Search for the cell housing the specified text and yield its (X, Y) center coordinate. 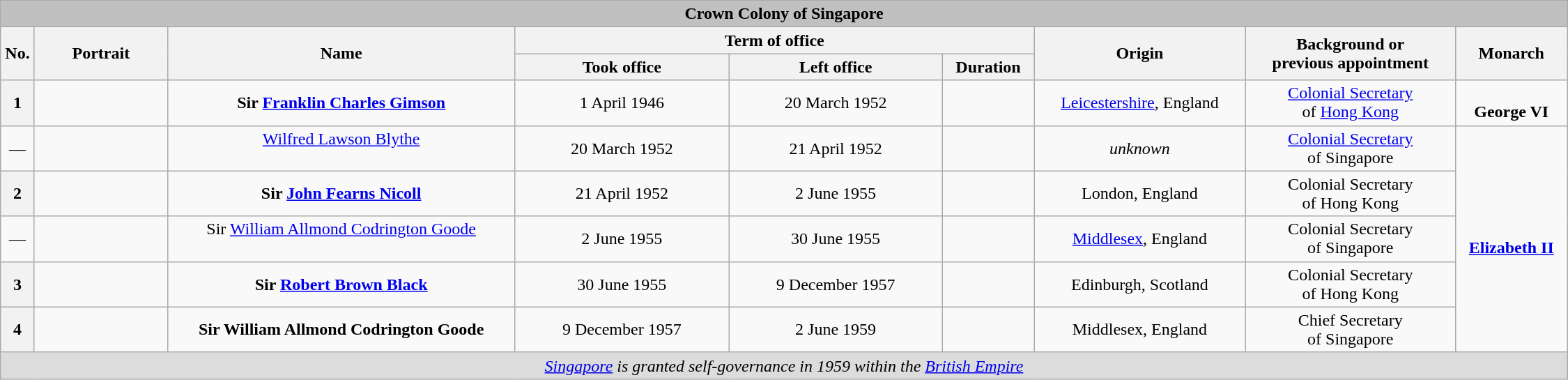
Name (341, 54)
4 (18, 329)
Background orprevious appointment (1351, 54)
unknown (1140, 148)
Sir Franklin Charles Gimson (341, 103)
1 (18, 103)
2 June 1959 (836, 329)
Chief Secretaryof Singapore (1351, 329)
2 (18, 194)
London, England (1140, 194)
Wilfred Lawson Blythe (341, 148)
Monarch (1511, 54)
Sir Robert Brown Black (341, 284)
Crown Colony of Singapore (784, 14)
Origin (1140, 54)
Duration (988, 67)
Sir John Fearns Nicoll (341, 194)
Term of office (775, 40)
George VI (1511, 103)
Edinburgh, Scotland (1140, 284)
No. (18, 54)
Singapore is granted self-governance in 1959 within the British Empire (784, 365)
Leicestershire, England (1140, 103)
3 (18, 284)
1 April 1946 (622, 103)
Elizabeth II (1511, 238)
Took office (622, 67)
Left office (836, 67)
Portrait (100, 54)
